Return the [x, y] coordinate for the center point of the cell that contains the specified text.  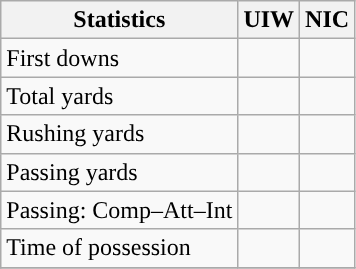
Rushing yards [120, 134]
Statistics [120, 20]
UIW [269, 20]
Passing: Comp–Att–Int [120, 210]
Passing yards [120, 172]
Total yards [120, 96]
First downs [120, 58]
Time of possession [120, 248]
NIC [328, 20]
